Detect which cell encompasses the target text, then output its (x, y) center coordinate. 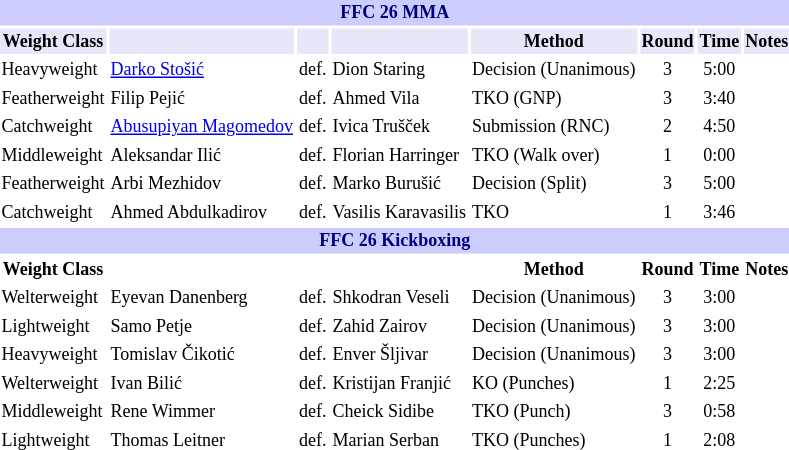
4:50 (720, 127)
Aleksandar Ilić (202, 155)
3:46 (720, 213)
KO (Punches) (553, 383)
Cheick Sidibe (399, 412)
Shkodran Veseli (399, 298)
3:40 (720, 99)
Rene Wimmer (202, 412)
Abusupiyan Magomedov (202, 127)
Ivan Bilić (202, 383)
0:00 (720, 155)
Zahid Zairov (399, 327)
Lightweight (53, 327)
Marko Burušić (399, 184)
Florian Harringer (399, 155)
Submission (RNC) (553, 127)
2 (668, 127)
TKO (553, 213)
Dion Staring (399, 70)
Ahmed Abdulkadirov (202, 213)
Kristijan Franjić (399, 383)
Arbi Mezhidov (202, 184)
Ivica Trušček (399, 127)
Eyevan Danenberg (202, 298)
2:25 (720, 383)
TKO (GNP) (553, 99)
Filip Pejić (202, 99)
Enver Šljivar (399, 355)
0:58 (720, 412)
Decision (Split) (553, 184)
Samo Petje (202, 327)
Tomislav Čikotić (202, 355)
Vasilis Karavasilis (399, 213)
Darko Stošić (202, 70)
Ahmed Vila (399, 99)
TKO (Punch) (553, 412)
TKO (Walk over) (553, 155)
